Return (x, y) of the center of cell containing provided text 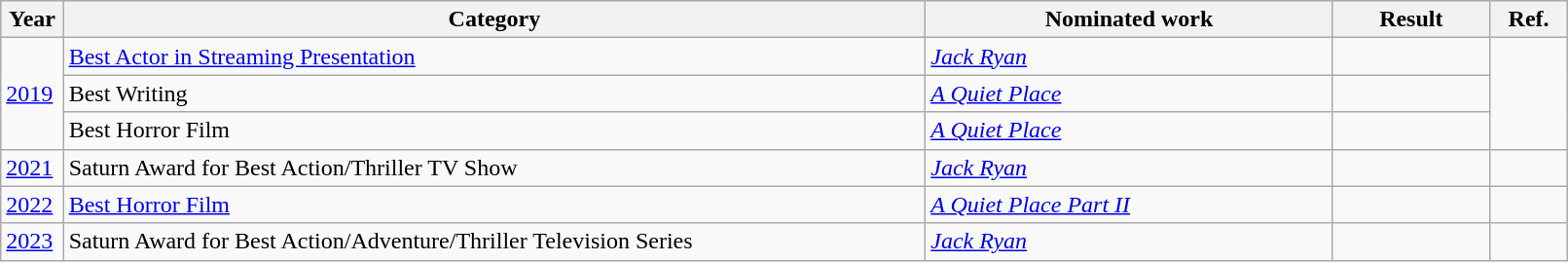
Best Writing (494, 94)
A Quiet Place Part II (1129, 205)
2021 (32, 168)
Saturn Award for Best Action/Adventure/Thriller Television Series (494, 242)
Year (32, 19)
2022 (32, 205)
2023 (32, 242)
Best Actor in Streaming Presentation (494, 56)
Nominated work (1129, 19)
Result (1411, 19)
Saturn Award for Best Action/Thriller TV Show (494, 168)
Category (494, 19)
Ref. (1528, 19)
2019 (32, 94)
